Find where the given text appears and provide that cell's center as [X, Y] coordinate. 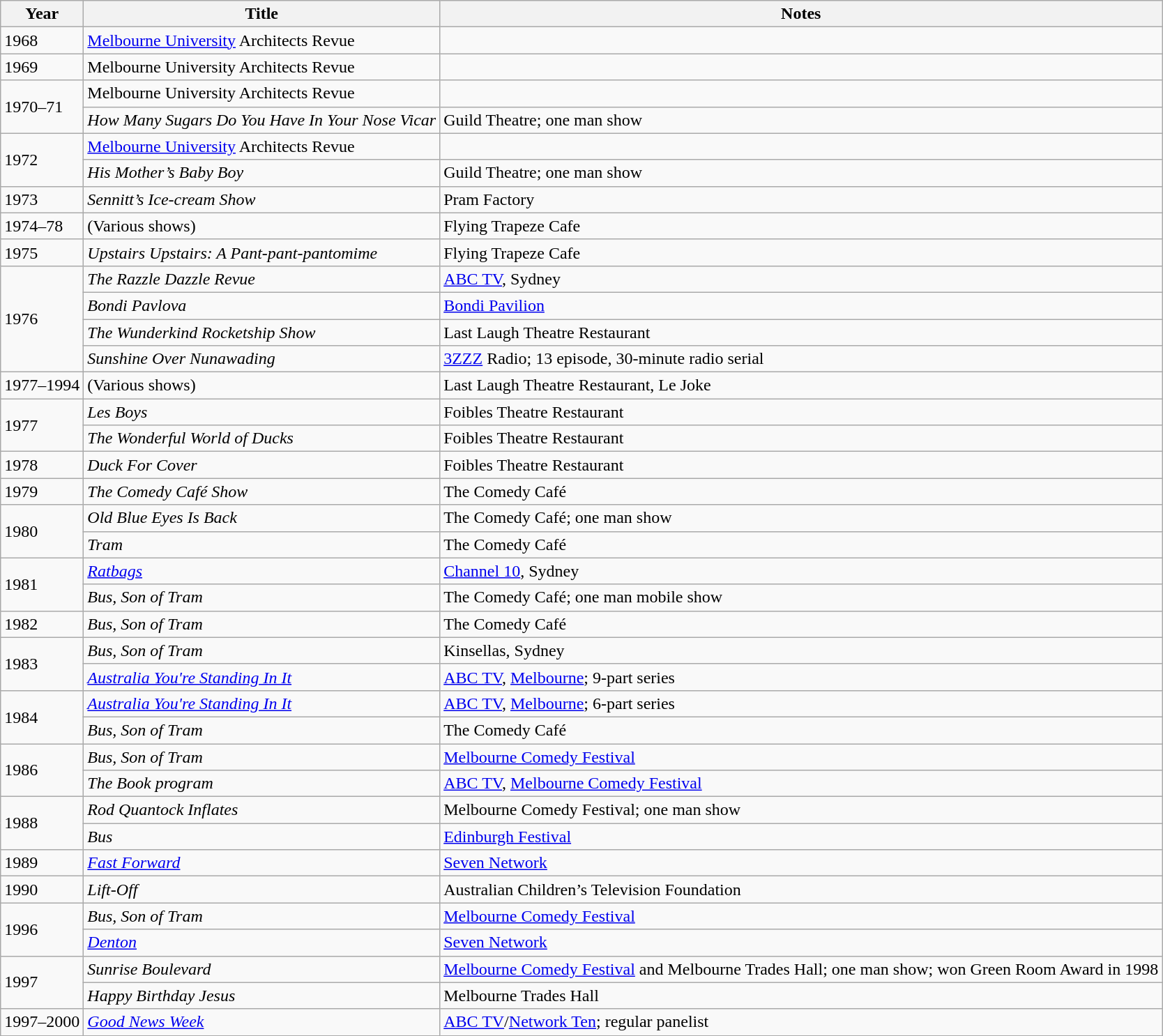
1983 [42, 664]
1986 [42, 770]
Sunshine Over Nunawading [262, 359]
1997 [42, 982]
Notes [801, 14]
Bondi Pavlova [262, 305]
Last Laugh Theatre Restaurant [801, 333]
The Comedy Café; one man show [801, 518]
The Wonderful World of Ducks [262, 439]
Old Blue Eyes Is Back [262, 518]
Upstairs Upstairs: A Pant-pant-pantomime [262, 252]
How Many Sugars Do You Have In Your Nose Vicar [262, 120]
1988 [42, 823]
1978 [42, 465]
Pram Factory [801, 199]
The Razzle Dazzle Revue [262, 279]
1996 [42, 929]
Sunrise Boulevard [262, 969]
Last Laugh Theatre Restaurant, Le Joke [801, 386]
Happy Birthday Jesus [262, 996]
1990 [42, 890]
1979 [42, 492]
1989 [42, 863]
Melbourne Trades Hall [801, 996]
1984 [42, 717]
The Comedy Café; one man mobile show [801, 597]
Les Boys [262, 412]
1997–2000 [42, 1022]
ABC TV, Melbourne Comedy Festival [801, 784]
1968 [42, 40]
Fast Forward [262, 863]
1970–71 [42, 107]
Bus [262, 837]
1974–78 [42, 226]
1972 [42, 160]
1973 [42, 199]
ABC TV, Melbourne; 6-part series [801, 703]
1977 [42, 425]
1982 [42, 624]
His Mother’s Baby Boy [262, 173]
The Comedy Café Show [262, 492]
Rod Quantock Inflates [262, 810]
3ZZZ Radio; 13 episode, 30-minute radio serial [801, 359]
The Book program [262, 784]
Kinsellas, Sydney [801, 650]
Bondi Pavilion [801, 305]
Denton [262, 943]
Australian Children’s Television Foundation [801, 890]
ABC TV, Melbourne; 9-part series [801, 677]
Good News Week [262, 1022]
1969 [42, 67]
Lift-Off [262, 890]
Title [262, 14]
1976 [42, 319]
Sennitt’s Ice-cream Show [262, 199]
Year [42, 14]
1980 [42, 531]
Melbourne Comedy Festival; one man show [801, 810]
Duck For Cover [262, 465]
1975 [42, 252]
The Wunderkind Rocketship Show [262, 333]
1977–1994 [42, 386]
1981 [42, 584]
Channel 10, Sydney [801, 571]
Ratbags [262, 571]
ABC TV/Network Ten; regular panelist [801, 1022]
Tram [262, 544]
ABC TV, Sydney [801, 279]
Edinburgh Festival [801, 837]
Melbourne Comedy Festival and Melbourne Trades Hall; one man show; won Green Room Award in 1998 [801, 969]
